Extract the (X, Y) coordinate from the center of the cell holding the provided text.  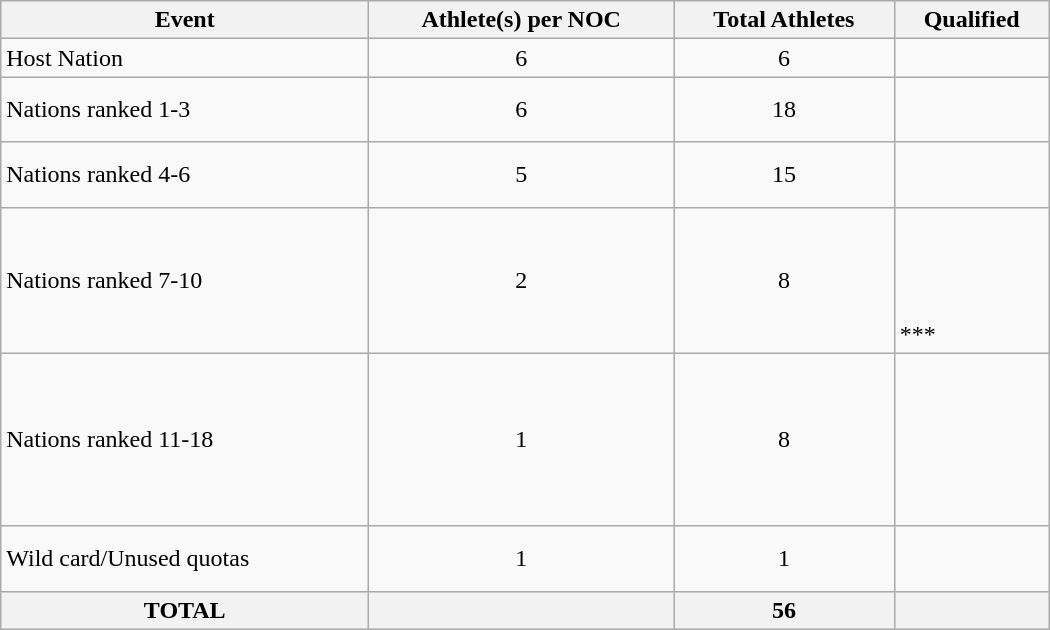
2 (522, 280)
18 (784, 110)
5 (522, 174)
Total Athletes (784, 20)
*** (972, 280)
Nations ranked 4-6 (185, 174)
Nations ranked 7-10 (185, 280)
Nations ranked 11-18 (185, 440)
Event (185, 20)
Qualified (972, 20)
15 (784, 174)
Wild card/Unused quotas (185, 558)
Host Nation (185, 58)
Nations ranked 1-3 (185, 110)
56 (784, 610)
Athlete(s) per NOC (522, 20)
TOTAL (185, 610)
